Detect which cell encompasses the target text, then output its (X, Y) center coordinate. 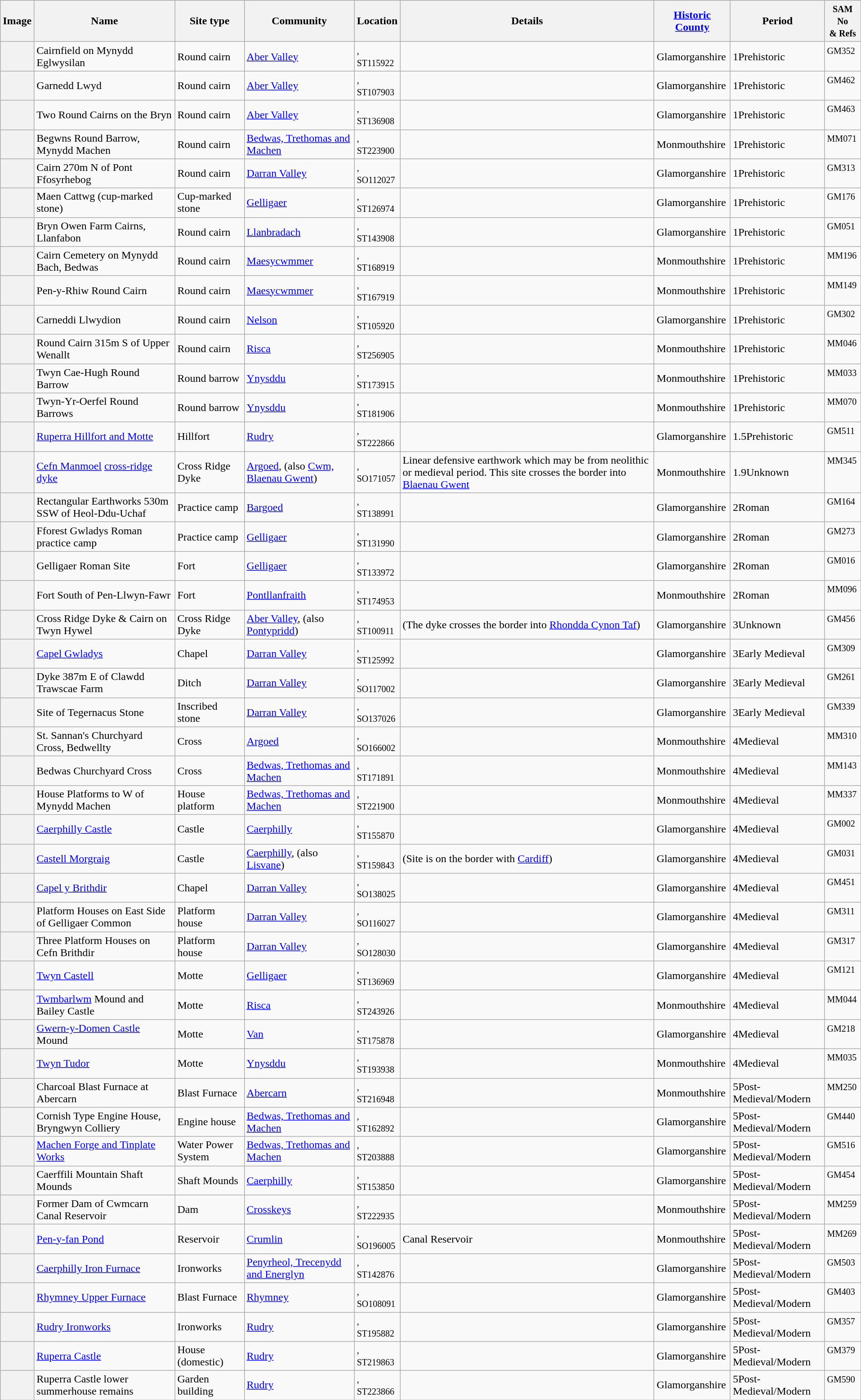
, ST223866 (377, 1385)
Capel Gwladys (104, 654)
Three Platform Houses on Cefn Brithdir (104, 946)
GM273 (843, 537)
GM590 (843, 1385)
GM456 (843, 624)
Engine house (210, 1122)
Crosskeys (299, 1210)
Twyn Cae-Hugh Round Barrow (104, 378)
Bedwas Churchyard Cross (104, 771)
MM046 (843, 349)
MM196 (843, 261)
, ST223900 (377, 144)
MM143 (843, 771)
MM259 (843, 1210)
Garden building (210, 1385)
GM454 (843, 1180)
, SO137026 (377, 712)
MM035 (843, 1063)
GM176 (843, 202)
Garnedd Lwyd (104, 85)
, SO112027 (377, 174)
, ST175878 (377, 1034)
Twyn-Yr-Oerfel Round Barrows (104, 407)
, ST174953 (377, 595)
Maen Cattwg (cup-marked stone) (104, 202)
, ST159843 (377, 858)
Machen Forge and Tinplate Works (104, 1151)
Caerffili Mountain Shaft Mounds (104, 1180)
, ST100911 (377, 624)
, ST142876 (377, 1268)
, ST219863 (377, 1356)
Gwern-y-Domen Castle Mound (104, 1034)
, ST143908 (377, 232)
MM070 (843, 407)
, ST168919 (377, 261)
House (domestic) (210, 1356)
, ST133972 (377, 566)
Dam (210, 1210)
, ST131990 (377, 537)
Reservoir (210, 1239)
Two Round Cairns on the Bryn (104, 115)
Fforest Gwladys Roman practice camp (104, 537)
Ruperra Castle (104, 1356)
Period (777, 21)
, ST222866 (377, 437)
GM511 (843, 437)
GM016 (843, 566)
Hillfort (210, 437)
, ST136969 (377, 976)
House platform (210, 800)
Cornish Type Engine House, Bryngwyn Colliery (104, 1122)
MM250 (843, 1093)
Charcoal Blast Furnace at Abercarn (104, 1093)
Pontllanfraith (299, 595)
, ST222935 (377, 1210)
Water Power System (210, 1151)
Site type (210, 21)
GM462 (843, 85)
MM071 (843, 144)
Rhymney (299, 1297)
Ruperra Castle lower summerhouse remains (104, 1385)
GM309 (843, 654)
MM149 (843, 291)
GM218 (843, 1034)
Carneddi Llwydion (104, 319)
, ST221900 (377, 800)
GM311 (843, 917)
Twyn Tudor (104, 1063)
MM044 (843, 1005)
, ST171891 (377, 771)
Shaft Mounds (210, 1180)
Penyrheol, Trecenydd and Energlyn (299, 1268)
MM310 (843, 741)
Crumlin (299, 1239)
GM379 (843, 1356)
Aber Valley, (also Pontypridd) (299, 624)
GM357 (843, 1327)
House Platforms to W of Mynydd Machen (104, 800)
, ST173915 (377, 378)
, ST162892 (377, 1122)
, SO196005 (377, 1239)
, ST167919 (377, 291)
Nelson (299, 319)
Canal Reservoir (527, 1239)
Fort South of Pen-Llwyn-Fawr (104, 595)
Details (527, 21)
Cefn Manmoel cross-ridge dyke (104, 472)
, SO116027 (377, 917)
Pen-y-fan Pond (104, 1239)
Cairn Cemetery on Mynydd Bach, Bedwas (104, 261)
Llanbradach (299, 232)
Platform Houses on East Side of Gelligaer Common (104, 917)
St. Sannan's Churchyard Cross, Bedwellty (104, 741)
SAM No& Refs (843, 21)
Name (104, 21)
GM516 (843, 1151)
Ditch (210, 683)
, ST216948 (377, 1093)
Capel y Brithdir (104, 888)
Cairn 270m N of Pont Ffosyrhebog (104, 174)
, ST195882 (377, 1327)
Bargoed (299, 507)
Cup-marked stone (210, 202)
Cross Ridge Dyke & Cairn on Twyn Hywel (104, 624)
GM503 (843, 1268)
Castell Morgraig (104, 858)
GM440 (843, 1122)
Begwns Round Barrow, Mynydd Machen (104, 144)
Van (299, 1034)
GM352 (843, 57)
MM096 (843, 595)
GM451 (843, 888)
Pen-y-Rhiw Round Cairn (104, 291)
(Site is on the border with Cardiff) (527, 858)
GM261 (843, 683)
Ruperra Hillfort and Motte (104, 437)
, ST193938 (377, 1063)
Abercarn (299, 1093)
Historic County (692, 21)
, ST153850 (377, 1180)
Caerphilly Castle (104, 829)
Dyke 387m E of Clawdd Trawscae Farm (104, 683)
Location (377, 21)
1.9Unknown (777, 472)
, SO171057 (377, 472)
MM033 (843, 378)
GM051 (843, 232)
Inscribed stone (210, 712)
, ST203888 (377, 1151)
Rectangular Earthworks 530m SSW of Heol-Ddu-Uchaf (104, 507)
, ST256905 (377, 349)
, ST105920 (377, 319)
Twmbarlwm Mound and Bailey Castle (104, 1005)
Gelligaer Roman Site (104, 566)
GM317 (843, 946)
Cairnfield on Mynydd Eglwysilan (104, 57)
Twyn Castell (104, 976)
Bryn Owen Farm Cairns, Llanfabon (104, 232)
, SO138025 (377, 888)
Round Cairn 315m S of Upper Wenallt (104, 349)
MM345 (843, 472)
, SO128030 (377, 946)
Caerphilly Iron Furnace (104, 1268)
Caerphilly, (also Lisvane) (299, 858)
, ST243926 (377, 1005)
Rudry Ironworks (104, 1327)
Former Dam of Cwmcarn Canal Reservoir (104, 1210)
, ST125992 (377, 654)
, ST136908 (377, 115)
GM121 (843, 976)
GM339 (843, 712)
, ST155870 (377, 829)
GM403 (843, 1297)
Argoed (299, 741)
Rhymney Upper Furnace (104, 1297)
, ST126974 (377, 202)
GM164 (843, 507)
Linear defensive earthwork which may be from neolithic or medieval period. This site crosses the border into Blaenau Gwent (527, 472)
Community (299, 21)
GM002 (843, 829)
Argoed, (also Cwm, Blaenau Gwent) (299, 472)
GM313 (843, 174)
, SO166002 (377, 741)
GM031 (843, 858)
1.5Prehistoric (777, 437)
(The dyke crosses the border into Rhondda Cynon Taf) (527, 624)
, ST115922 (377, 57)
3Unknown (777, 624)
Site of Tegernacus Stone (104, 712)
GM463 (843, 115)
, SO117002 (377, 683)
MM337 (843, 800)
, ST181906 (377, 407)
Image (17, 21)
, ST107903 (377, 85)
GM302 (843, 319)
, SO108091 (377, 1297)
MM269 (843, 1239)
, ST138991 (377, 507)
